Provide the [X, Y] coordinate of the cell's center where the given text is located.  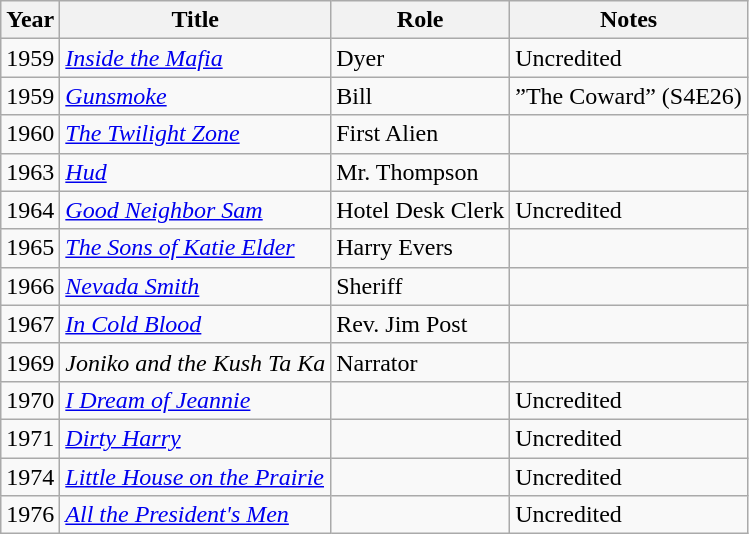
The Sons of Katie Elder [196, 248]
Good Neighbor Sam [196, 210]
1965 [30, 248]
1971 [30, 438]
Hotel Desk Clerk [420, 210]
”The Coward” (S4E26) [629, 96]
Notes [629, 20]
Role [420, 20]
Inside the Mafia [196, 58]
All the President's Men [196, 515]
1964 [30, 210]
Mr. Thompson [420, 172]
Dyer [420, 58]
Bill [420, 96]
First Alien [420, 134]
1966 [30, 286]
Year [30, 20]
1970 [30, 400]
1969 [30, 362]
Little House on the Prairie [196, 477]
1963 [30, 172]
1960 [30, 134]
Nevada Smith [196, 286]
Harry Evers [420, 248]
Joniko and the Kush Ta Ka [196, 362]
Hud [196, 172]
In Cold Blood [196, 324]
Title [196, 20]
I Dream of Jeannie [196, 400]
The Twilight Zone [196, 134]
Sheriff [420, 286]
Gunsmoke [196, 96]
Narrator [420, 362]
Dirty Harry [196, 438]
1974 [30, 477]
Rev. Jim Post [420, 324]
1967 [30, 324]
1976 [30, 515]
